Find where the given text appears and provide that cell's center as (X, Y) coordinate. 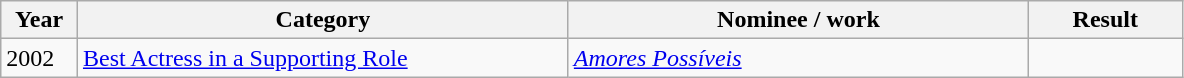
Category (322, 20)
Best Actress in a Supporting Role (322, 58)
Year (40, 20)
2002 (40, 58)
Nominee / work (798, 20)
Amores Possíveis (798, 58)
Result (1106, 20)
